Find where the given text appears and provide that cell's center as [x, y] coordinate. 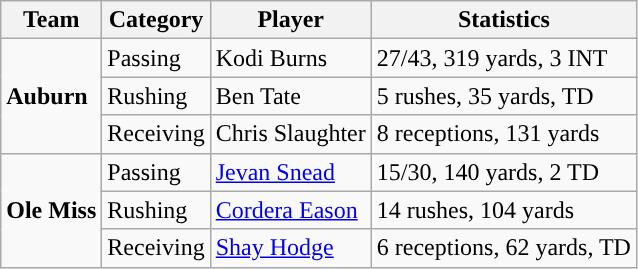
14 rushes, 104 yards [504, 210]
Ole Miss [52, 210]
15/30, 140 yards, 2 TD [504, 172]
Cordera Eason [290, 210]
Ben Tate [290, 96]
Chris Slaughter [290, 134]
5 rushes, 35 yards, TD [504, 96]
Team [52, 20]
Player [290, 20]
Statistics [504, 20]
Auburn [52, 96]
Jevan Snead [290, 172]
6 receptions, 62 yards, TD [504, 248]
Shay Hodge [290, 248]
8 receptions, 131 yards [504, 134]
27/43, 319 yards, 3 INT [504, 58]
Kodi Burns [290, 58]
Category [156, 20]
